Provide the [X, Y] coordinate of the cell's center where the given text is located.  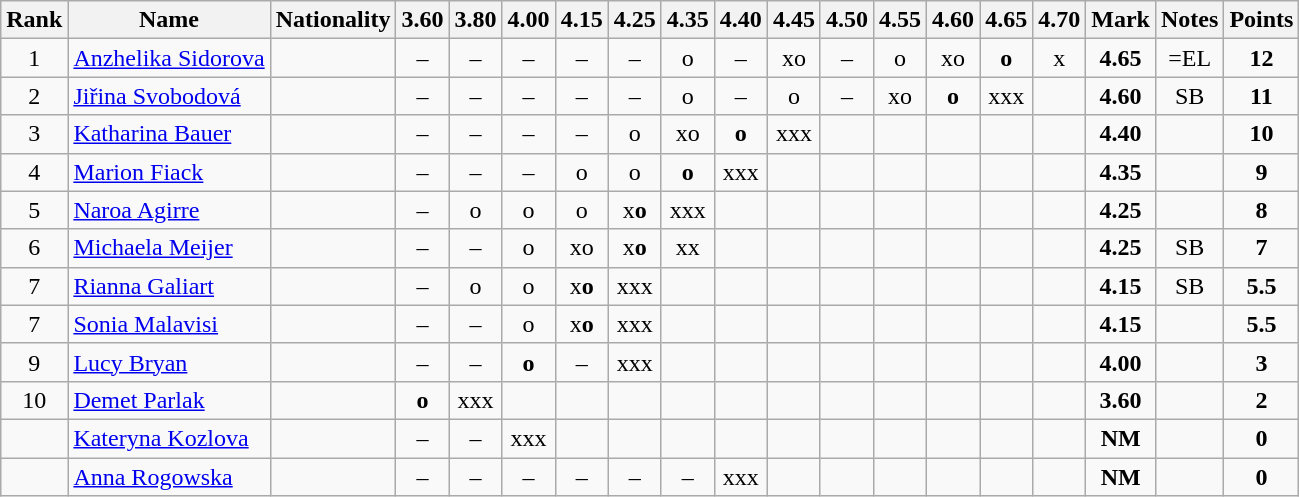
Kateryna Kozlova [169, 438]
Anna Rogowska [169, 477]
12 [1262, 58]
4.55 [900, 20]
xx [688, 248]
Lucy Bryan [169, 362]
Points [1262, 20]
Nationality [333, 20]
4.50 [846, 20]
Naroa Agirre [169, 210]
Name [169, 20]
Mark [1121, 20]
Katharina Bauer [169, 134]
8 [1262, 210]
3.80 [476, 20]
Michaela Meijer [169, 248]
Anzhelika Sidorova [169, 58]
4.70 [1060, 20]
Demet Parlak [169, 400]
5 [34, 210]
Sonia Malavisi [169, 324]
Jiřina Svobodová [169, 96]
Rank [34, 20]
11 [1262, 96]
4 [34, 172]
6 [34, 248]
Marion Fiack [169, 172]
=EL [1189, 58]
4.45 [794, 20]
Rianna Galiart [169, 286]
Notes [1189, 20]
x [1060, 58]
1 [34, 58]
